Scan for the cell matching the given text and deliver its (X, Y) coordinate at center. 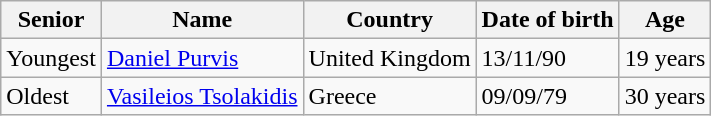
Name (202, 20)
19 years (665, 58)
09/09/79 (548, 96)
Oldest (52, 96)
Youngest (52, 58)
Vasileios Tsolakidis (202, 96)
30 years (665, 96)
13/11/90 (548, 58)
Age (665, 20)
United Kingdom (390, 58)
Daniel Purvis (202, 58)
Senior (52, 20)
Country (390, 20)
Date of birth (548, 20)
Greece (390, 96)
